For the text-containing cell, return its midpoint in [X, Y] coordinate format. 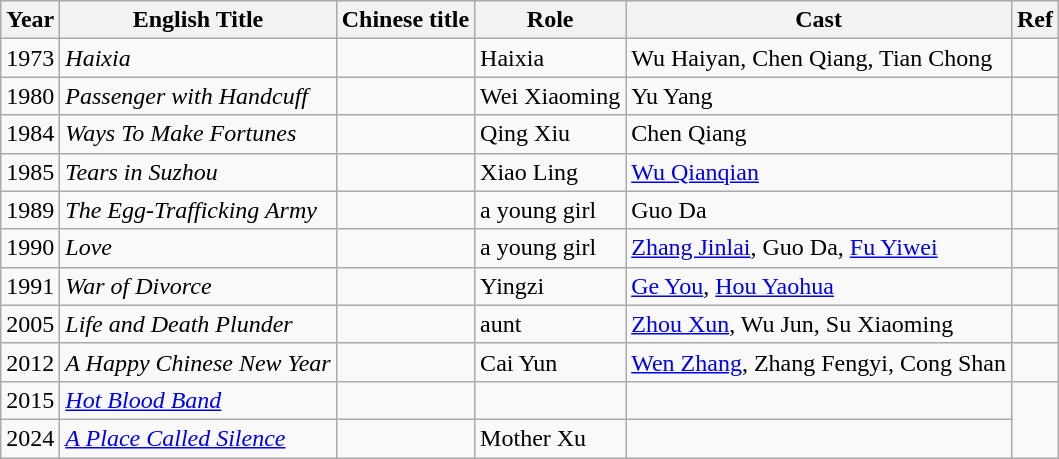
1984 [30, 134]
Wu Qianqian [819, 172]
Chinese title [405, 20]
2005 [30, 324]
Wen Zhang, Zhang Fengyi, Cong Shan [819, 362]
Zhou Xun, Wu Jun, Su Xiaoming [819, 324]
Passenger with Handcuff [198, 96]
A Happy Chinese New Year [198, 362]
Qing Xiu [550, 134]
Wu Haiyan, Chen Qiang, Tian Chong [819, 58]
Cast [819, 20]
aunt [550, 324]
1985 [30, 172]
A Place Called Silence [198, 438]
1990 [30, 248]
Hot Blood Band [198, 400]
2012 [30, 362]
War of Divorce [198, 286]
2024 [30, 438]
Year [30, 20]
The Egg-Trafficking Army [198, 210]
Tears in Suzhou [198, 172]
Wei Xiaoming [550, 96]
Life and Death Plunder [198, 324]
Zhang Jinlai, Guo Da, Fu Yiwei [819, 248]
Ref [1034, 20]
1980 [30, 96]
Mother Xu [550, 438]
Guo Da [819, 210]
Yingzi [550, 286]
English Title [198, 20]
Yu Yang [819, 96]
Chen Qiang [819, 134]
Xiao Ling [550, 172]
1991 [30, 286]
Love [198, 248]
Ways To Make Fortunes [198, 134]
2015 [30, 400]
1973 [30, 58]
Cai Yun [550, 362]
1989 [30, 210]
Role [550, 20]
Ge You, Hou Yaohua [819, 286]
